Return the [X, Y] coordinate for the center point of the cell that contains the specified text.  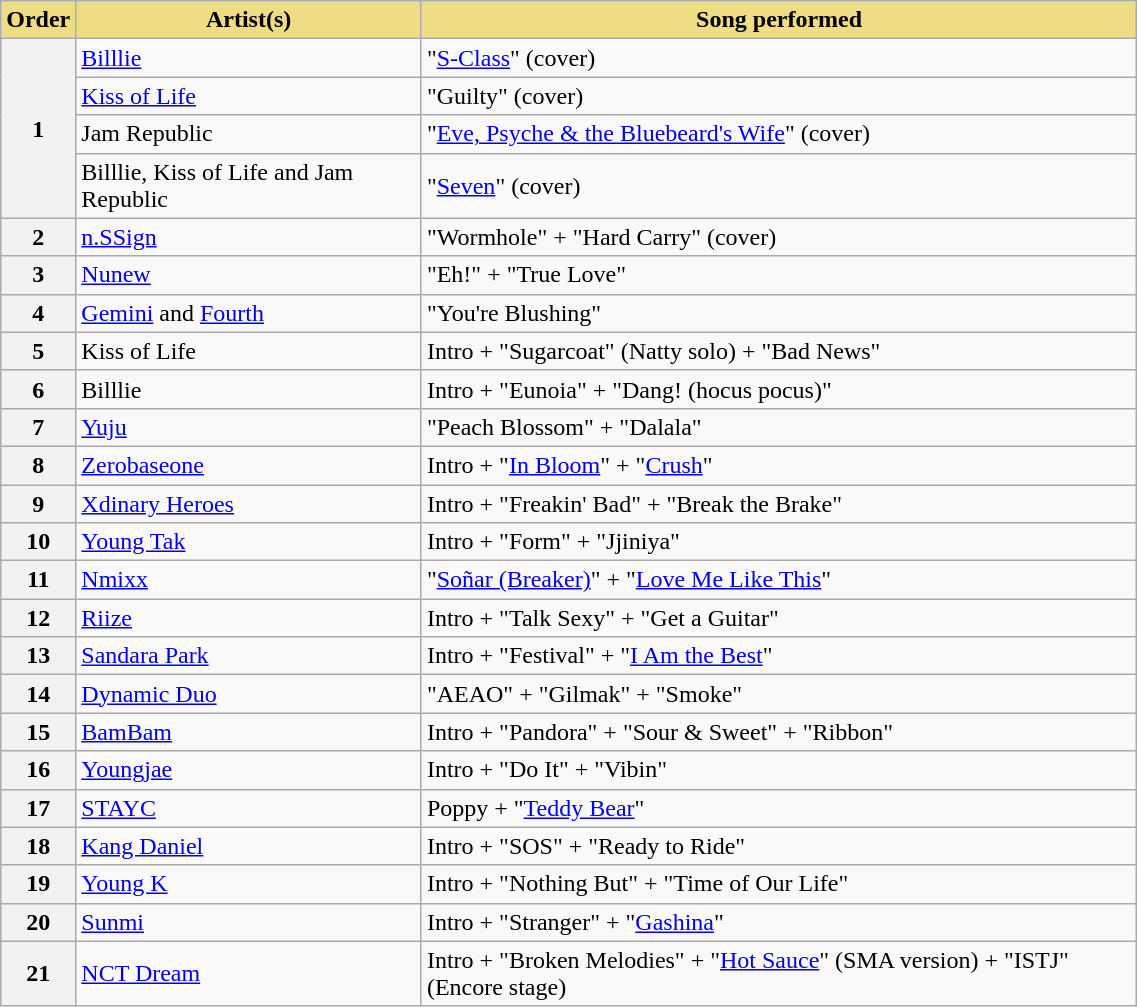
8 [38, 465]
Young Tak [249, 542]
Intro + "Talk Sexy" + "Get a Guitar" [778, 618]
19 [38, 884]
2 [38, 237]
Nmixx [249, 580]
4 [38, 313]
Kang Daniel [249, 846]
15 [38, 732]
Sunmi [249, 922]
Intro + "Sugarcoat" (Natty solo) + "Bad News" [778, 351]
10 [38, 542]
Billlie, Kiss of Life and Jam Republic [249, 186]
5 [38, 351]
Jam Republic [249, 134]
Youngjae [249, 770]
NCT Dream [249, 974]
"You're Blushing" [778, 313]
Intro + "SOS" + "Ready to Ride" [778, 846]
3 [38, 275]
Intro + "Festival" + "I Am the Best" [778, 656]
"Eh!" + "True Love" [778, 275]
STAYC [249, 808]
"Eve, Psyche & the Bluebeard's Wife" (cover) [778, 134]
Intro + "Freakin' Bad" + "Break the Brake" [778, 503]
18 [38, 846]
20 [38, 922]
Poppy + "Teddy Bear" [778, 808]
16 [38, 770]
6 [38, 389]
Dynamic Duo [249, 694]
"Seven" (cover) [778, 186]
Young K [249, 884]
Intro + "Broken Melodies" + "Hot Sauce" (SMA version) + "ISTJ" (Encore stage) [778, 974]
BamBam [249, 732]
17 [38, 808]
Sandara Park [249, 656]
9 [38, 503]
Yuju [249, 427]
"Guilty" (cover) [778, 96]
n.SSign [249, 237]
Song performed [778, 20]
"S-Class" (cover) [778, 58]
Zerobaseone [249, 465]
"Soñar (Breaker)" + "Love Me Like This" [778, 580]
21 [38, 974]
Artist(s) [249, 20]
1 [38, 128]
12 [38, 618]
"Wormhole" + "Hard Carry" (cover) [778, 237]
Intro + "Pandora" + "Sour & Sweet" + "Ribbon" [778, 732]
Order [38, 20]
Intro + "Do It" + "Vibin" [778, 770]
14 [38, 694]
Intro + "In Bloom" + "Crush" [778, 465]
Nunew [249, 275]
"Peach Blossom" + "Dalala" [778, 427]
Intro + "Form" + "Jjiniya" [778, 542]
11 [38, 580]
Intro + "Eunoia" + "Dang! (hocus pocus)" [778, 389]
Intro + "Stranger" + "Gashina" [778, 922]
Xdinary Heroes [249, 503]
7 [38, 427]
Intro + "Nothing But" + "Time of Our Life" [778, 884]
13 [38, 656]
Riize [249, 618]
Gemini and Fourth [249, 313]
"AEAO" + "Gilmak" + "Smoke" [778, 694]
